Determine the (X, Y) coordinate at the center of the cell enclosing the given text.  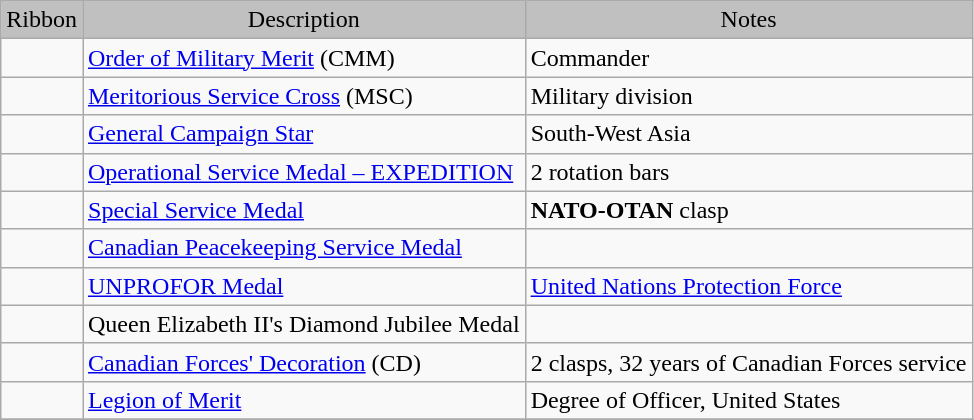
2 clasps, 32 years of Canadian Forces service (748, 362)
Commander (748, 58)
Notes (748, 20)
Degree of Officer, United States (748, 400)
Order of Military Merit (CMM) (304, 58)
South-West Asia (748, 134)
Operational Service Medal – EXPEDITION (304, 172)
General Campaign Star (304, 134)
NATO-OTAN clasp (748, 210)
Meritorious Service Cross (MSC) (304, 96)
2 rotation bars (748, 172)
Canadian Forces' Decoration (CD) (304, 362)
Canadian Peacekeeping Service Medal (304, 248)
Special Service Medal (304, 210)
Legion of Merit (304, 400)
United Nations Protection Force (748, 286)
Military division (748, 96)
Queen Elizabeth II's Diamond Jubilee Medal (304, 324)
Description (304, 20)
Ribbon (42, 20)
UNPROFOR Medal (304, 286)
